For the text-containing cell, return its midpoint in [X, Y] coordinate format. 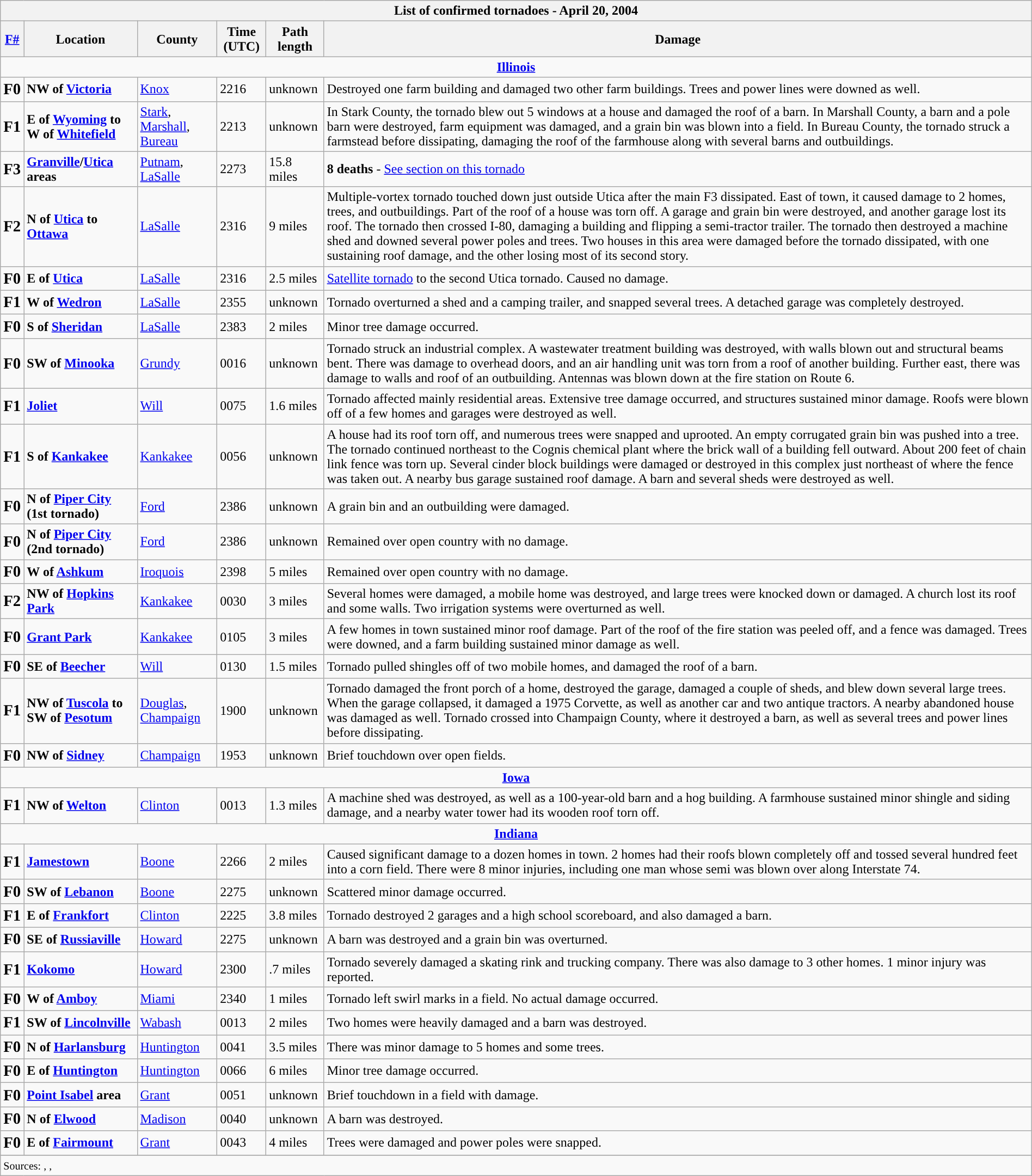
SW of Minooka [81, 363]
4 miles [295, 1143]
Time (UTC) [242, 39]
3.8 miles [295, 915]
N of Elwood [81, 1119]
N of Piper City (1st tornado) [81, 506]
0130 [242, 666]
2.5 miles [295, 278]
E of Frankfort [81, 915]
1953 [242, 755]
0105 [242, 637]
Location [81, 39]
Joliet [81, 406]
N of Piper City (2nd tornado) [81, 542]
Stark, Marshall, Bureau [177, 126]
0075 [242, 406]
E of Huntington [81, 1071]
NW of Tuscola to SW of Pesotum [81, 711]
N of Utica to Ottawa [81, 226]
Scattered minor damage occurred. [678, 891]
Jamestown [81, 861]
Path length [295, 39]
Grundy [177, 363]
NW of Welton [81, 806]
Destroyed one farm building and damaged two other farm buildings. Trees and power lines were downed as well. [678, 89]
SW of Lincolnville [81, 1023]
0016 [242, 363]
1.3 miles [295, 806]
A grain bin and an outbuilding were damaged. [678, 506]
Illinois [516, 67]
1.5 miles [295, 666]
Brief touchdown in a field with damage. [678, 1095]
S of Kankakee [81, 456]
Brief touchdown over open fields. [678, 755]
There was minor damage to 5 homes and some trees. [678, 1047]
E of Utica [81, 278]
Tornado left swirl marks in a field. No actual damage occurred. [678, 999]
2355 [242, 302]
A barn was destroyed. [678, 1119]
County [177, 39]
1900 [242, 711]
F3 [12, 169]
Indiana [516, 834]
W of Amboy [81, 999]
S of Sheridan [81, 326]
W of Wedron [81, 302]
2340 [242, 999]
A barn was destroyed and a grain bin was overturned. [678, 939]
15.8 miles [295, 169]
Damage [678, 39]
N of Harlansburg [81, 1047]
Putnam, LaSalle [177, 169]
Grant Park [81, 637]
2383 [242, 326]
8 deaths - See section on this tornado [678, 169]
6 miles [295, 1071]
Wabash [177, 1023]
Iroquois [177, 572]
Champaign [177, 755]
1 miles [295, 999]
Tornado severely damaged a skating rink and trucking company. There was also damage to 3 other homes. 1 minor injury was reported. [678, 969]
3.5 miles [295, 1047]
Trees were damaged and power poles were snapped. [678, 1143]
E of Fairmount [81, 1143]
E of Wyoming to W of Whitefield [81, 126]
2300 [242, 969]
2273 [242, 169]
1.6 miles [295, 406]
Sources: , , [516, 1165]
SE of Beecher [81, 666]
Madison [177, 1119]
2216 [242, 89]
0043 [242, 1143]
2398 [242, 572]
0066 [242, 1071]
NW of Hopkins Park [81, 601]
9 miles [295, 226]
F# [12, 39]
.7 miles [295, 969]
Knox [177, 89]
Kokomo [81, 969]
Douglas, Champaign [177, 711]
0040 [242, 1119]
2266 [242, 861]
0051 [242, 1095]
Tornado pulled shingles off of two mobile homes, and damaged the roof of a barn. [678, 666]
Iowa [516, 777]
SE of Russiaville [81, 939]
0041 [242, 1047]
Granville/Utica areas [81, 169]
5 miles [295, 572]
0030 [242, 601]
Satellite tornado to the second Utica tornado. Caused no damage. [678, 278]
List of confirmed tornadoes - April 20, 2004 [516, 11]
Tornado destroyed 2 garages and a high school scoreboard, and also damaged a barn. [678, 915]
W of Ashkum [81, 572]
NW of Victoria [81, 89]
Tornado overturned a shed and a camping trailer, and snapped several trees. A detached garage was completely destroyed. [678, 302]
Two homes were heavily damaged and a barn was destroyed. [678, 1023]
NW of Sidney [81, 755]
Point Isabel area [81, 1095]
SW of Lebanon [81, 891]
Miami [177, 999]
2225 [242, 915]
2213 [242, 126]
0056 [242, 456]
